Find where the given text appears and provide that cell's center as (X, Y) coordinate. 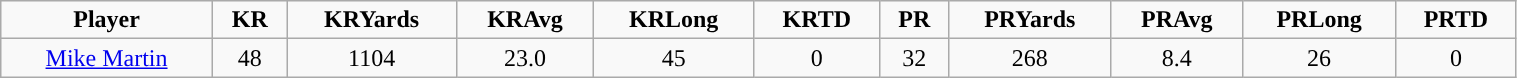
23.0 (525, 58)
KRYards (372, 20)
PRAvg (1176, 20)
PRLong (1318, 20)
268 (1030, 58)
26 (1318, 58)
PRYards (1030, 20)
45 (674, 58)
8.4 (1176, 58)
Mike Martin (107, 58)
PR (914, 20)
PRTD (1456, 20)
32 (914, 58)
1104 (372, 58)
KRTD (818, 20)
KRLong (674, 20)
KRAvg (525, 20)
48 (250, 58)
Player (107, 20)
KR (250, 20)
